Find where the given text appears and provide that cell's center as [x, y] coordinate. 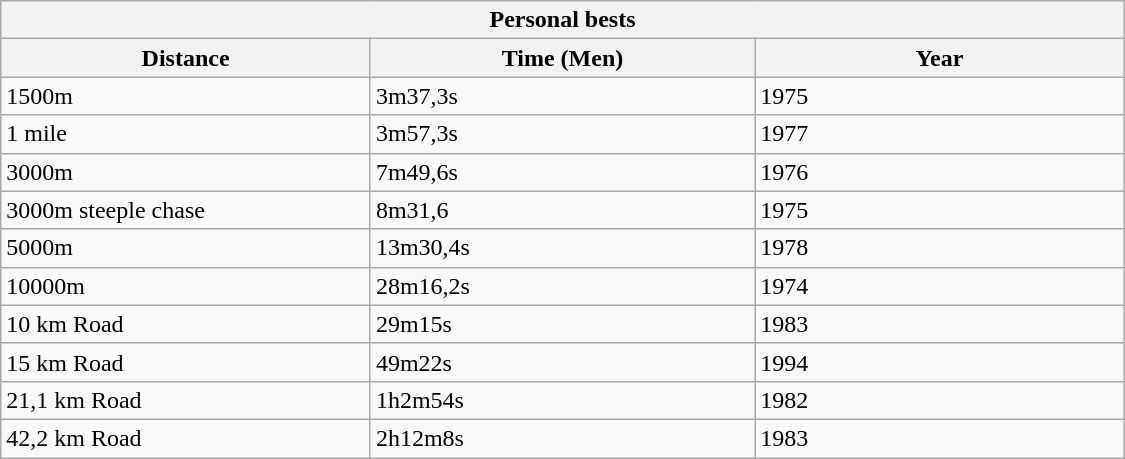
15 km Road [186, 362]
49m22s [562, 362]
Distance [186, 58]
1500m [186, 96]
3m57,3s [562, 134]
5000m [186, 248]
1977 [940, 134]
3m37,3s [562, 96]
1 mile [186, 134]
29m15s [562, 324]
13m30,4s [562, 248]
1978 [940, 248]
2h12m8s [562, 438]
28m16,2s [562, 286]
1974 [940, 286]
8m31,6 [562, 210]
3000m steeple chase [186, 210]
1994 [940, 362]
10 km Road [186, 324]
3000m [186, 172]
42,2 km Road [186, 438]
Year [940, 58]
1976 [940, 172]
Personal bests [563, 20]
21,1 km Road [186, 400]
1982 [940, 400]
7m49,6s [562, 172]
1h2m54s [562, 400]
10000m [186, 286]
Time (Men) [562, 58]
